Identify which cell holds the provided text, then report its (x, y) central coordinate. 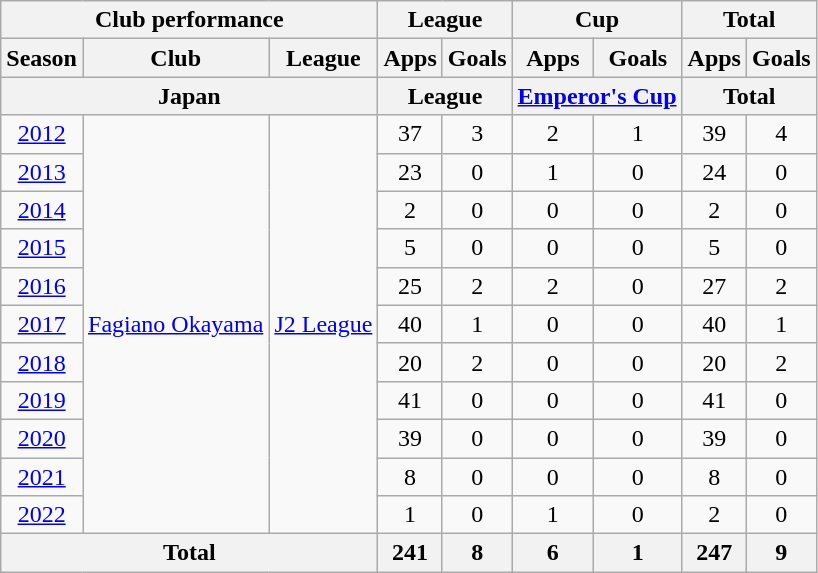
2015 (42, 248)
25 (410, 286)
2020 (42, 438)
2019 (42, 400)
2016 (42, 286)
4 (781, 134)
23 (410, 172)
Club performance (190, 20)
2018 (42, 362)
Japan (190, 96)
24 (714, 172)
2012 (42, 134)
3 (477, 134)
Fagiano Okayama (175, 324)
9 (781, 553)
2013 (42, 172)
Season (42, 58)
Cup (597, 20)
2022 (42, 515)
J2 League (324, 324)
Club (175, 58)
27 (714, 286)
247 (714, 553)
2014 (42, 210)
2021 (42, 477)
2017 (42, 324)
Emperor's Cup (597, 96)
37 (410, 134)
6 (553, 553)
241 (410, 553)
